Identify which cell holds the provided text, then report its (X, Y) central coordinate. 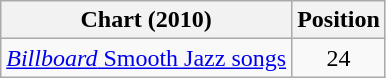
Billboard Smooth Jazz songs (146, 58)
Chart (2010) (146, 20)
24 (339, 58)
Position (339, 20)
